Pinpoint the cell where the given text exists, returning its (X, Y) midpoint coordinate. 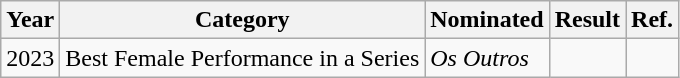
Result (587, 20)
Os Outros (487, 58)
Nominated (487, 20)
2023 (30, 58)
Ref. (652, 20)
Best Female Performance in a Series (242, 58)
Category (242, 20)
Year (30, 20)
